Provide the (x, y) coordinate of the cell's center where the given text is located.  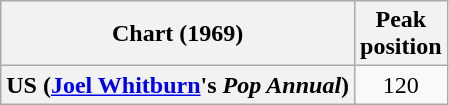
120 (401, 85)
Peakposition (401, 34)
US (Joel Whitburn's Pop Annual) (178, 85)
Chart (1969) (178, 34)
